Extract the (x, y) coordinate from the center of the cell holding the provided text.  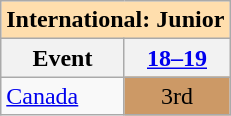
Event (62, 58)
18–19 (177, 58)
Canada (62, 96)
International: Junior (116, 20)
3rd (177, 96)
